Locate the cell with the specified text and output its [x, y] center coordinate. 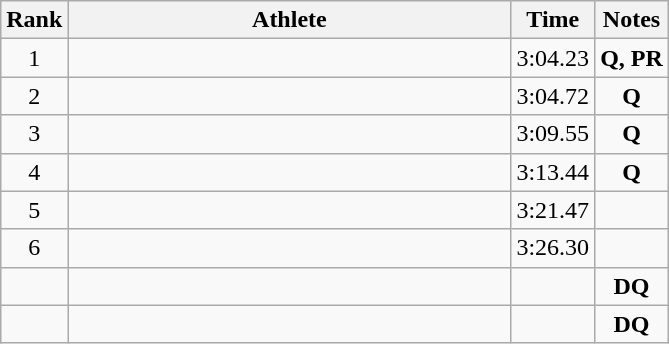
3 [34, 134]
3:26.30 [553, 248]
3:04.72 [553, 96]
2 [34, 96]
Q, PR [632, 58]
Athlete [290, 20]
4 [34, 172]
3:21.47 [553, 210]
3:04.23 [553, 58]
5 [34, 210]
1 [34, 58]
Notes [632, 20]
3:13.44 [553, 172]
6 [34, 248]
Rank [34, 20]
3:09.55 [553, 134]
Time [553, 20]
